Extract the [x, y] coordinate from the center of the cell holding the provided text.  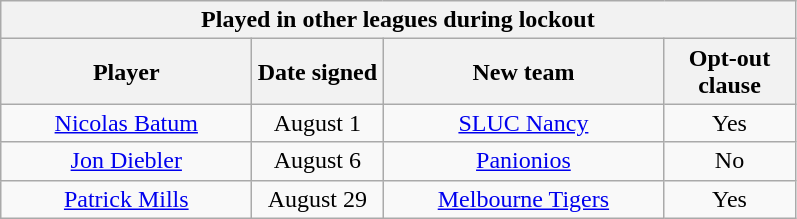
Played in other leagues during lockout [398, 20]
Opt-out clause [730, 72]
Nicolas Batum [126, 123]
Patrick Mills [126, 199]
August 6 [318, 161]
Jon Diebler [126, 161]
Panionios [524, 161]
Melbourne Tigers [524, 199]
New team [524, 72]
August 29 [318, 199]
Date signed [318, 72]
SLUC Nancy [524, 123]
August 1 [318, 123]
Player [126, 72]
No [730, 161]
